Output the (X, Y) coordinate of the center of the cell containing the given text.  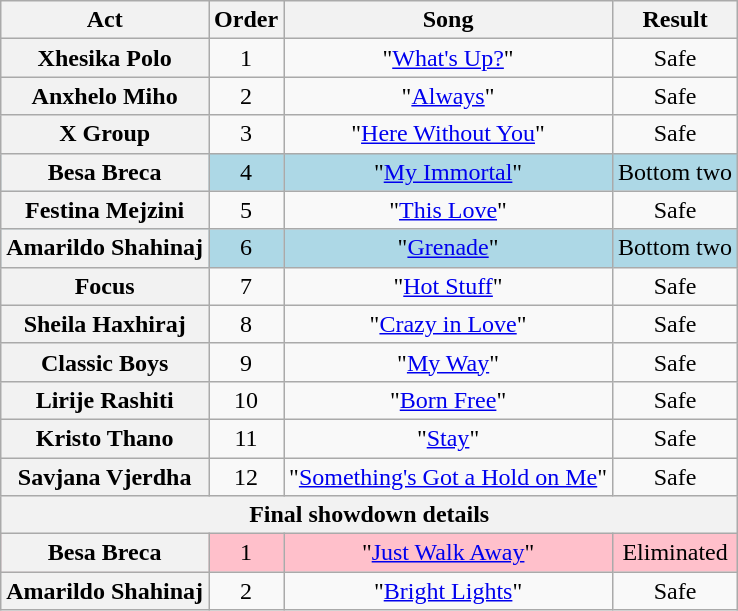
"My Immortal" (448, 172)
7 (246, 286)
Eliminated (676, 553)
Savjana Vjerdha (105, 477)
5 (246, 210)
Final showdown details (370, 515)
Classic Boys (105, 362)
Result (676, 20)
"Just Walk Away" (448, 553)
Act (105, 20)
Order (246, 20)
"Hot Stuff" (448, 286)
3 (246, 134)
"Stay" (448, 438)
11 (246, 438)
"What's Up?" (448, 58)
Focus (105, 286)
8 (246, 324)
9 (246, 362)
"Bright Lights" (448, 591)
"Here Without You" (448, 134)
4 (246, 172)
"Something's Got a Hold on Me" (448, 477)
Lirije Rashiti (105, 400)
"Born Free" (448, 400)
"Crazy in Love" (448, 324)
"Grenade" (448, 248)
Festina Mejzini (105, 210)
Song (448, 20)
10 (246, 400)
"My Way" (448, 362)
6 (246, 248)
"This Love" (448, 210)
Xhesika Polo (105, 58)
Anxhelo Miho (105, 96)
Kristo Thano (105, 438)
12 (246, 477)
"Always" (448, 96)
X Group (105, 134)
Sheila Haxhiraj (105, 324)
